Determine the [x, y] coordinate at the center of the cell enclosing the given text.  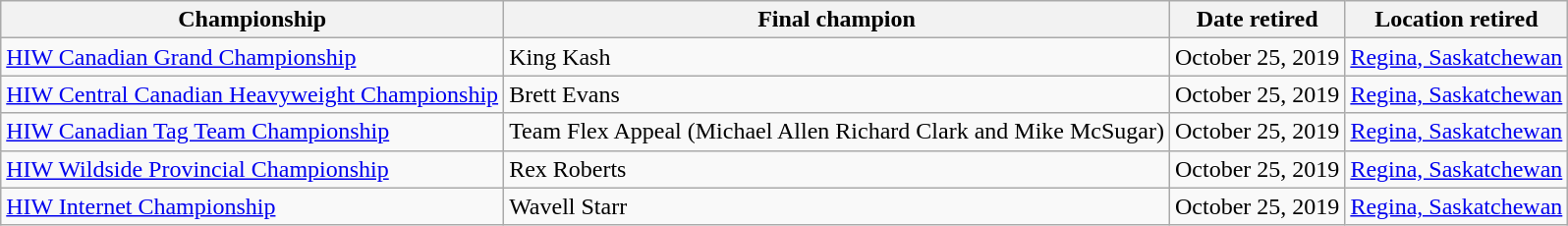
Rex Roberts [837, 169]
HIW Central Canadian Heavyweight Championship [252, 94]
King Kash [837, 57]
HIW Canadian Grand Championship [252, 57]
Date retired [1257, 20]
Location retired [1456, 20]
Championship [252, 20]
HIW Canadian Tag Team Championship [252, 132]
Final champion [837, 20]
HIW Wildside Provincial Championship [252, 169]
Brett Evans [837, 94]
HIW Internet Championship [252, 206]
Wavell Starr [837, 206]
Team Flex Appeal (Michael Allen Richard Clark and Mike McSugar) [837, 132]
